Locate the cell with the specified text and output its [x, y] center coordinate. 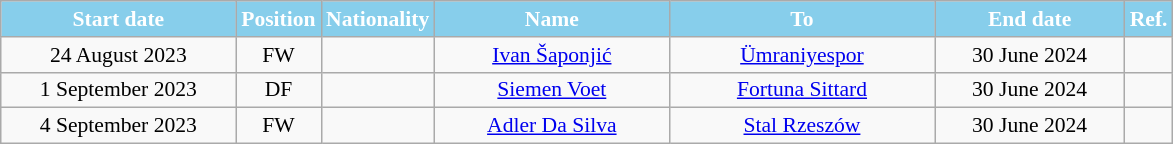
Adler Da Silva [552, 126]
1 September 2023 [118, 90]
Ümraniyespor [802, 55]
Fortuna Sittard [802, 90]
End date [1030, 19]
Start date [118, 19]
Siemen Voet [552, 90]
To [802, 19]
Ivan Šaponjić [552, 55]
24 August 2023 [118, 55]
Stal Rzeszów [802, 126]
Nationality [378, 19]
Name [552, 19]
Position [278, 19]
4 September 2023 [118, 126]
Ref. [1149, 19]
DF [278, 90]
